Find where the given text appears and provide that cell's center as [x, y] coordinate. 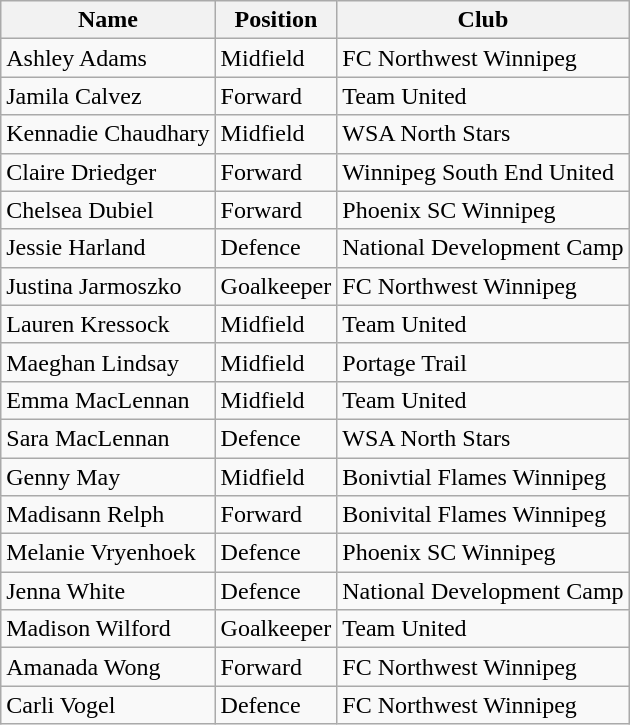
Emma MacLennan [108, 400]
Kennadie Chaudhary [108, 134]
Justina Jarmoszko [108, 286]
Jenna White [108, 591]
Bonivital Flames Winnipeg [483, 515]
Winnipeg South End United [483, 172]
Sara MacLennan [108, 438]
Club [483, 20]
Madisann Relph [108, 515]
Carli Vogel [108, 705]
Jessie Harland [108, 248]
Bonivtial Flames Winnipeg [483, 477]
Jamila Calvez [108, 96]
Genny May [108, 477]
Chelsea Dubiel [108, 210]
Position [276, 20]
Amanada Wong [108, 667]
Portage Trail [483, 362]
Maeghan Lindsay [108, 362]
Melanie Vryenhoek [108, 553]
Claire Driedger [108, 172]
Madison Wilford [108, 629]
Lauren Kressock [108, 324]
Name [108, 20]
Ashley Adams [108, 58]
